Locate the cell with the specified text and output its (x, y) center coordinate. 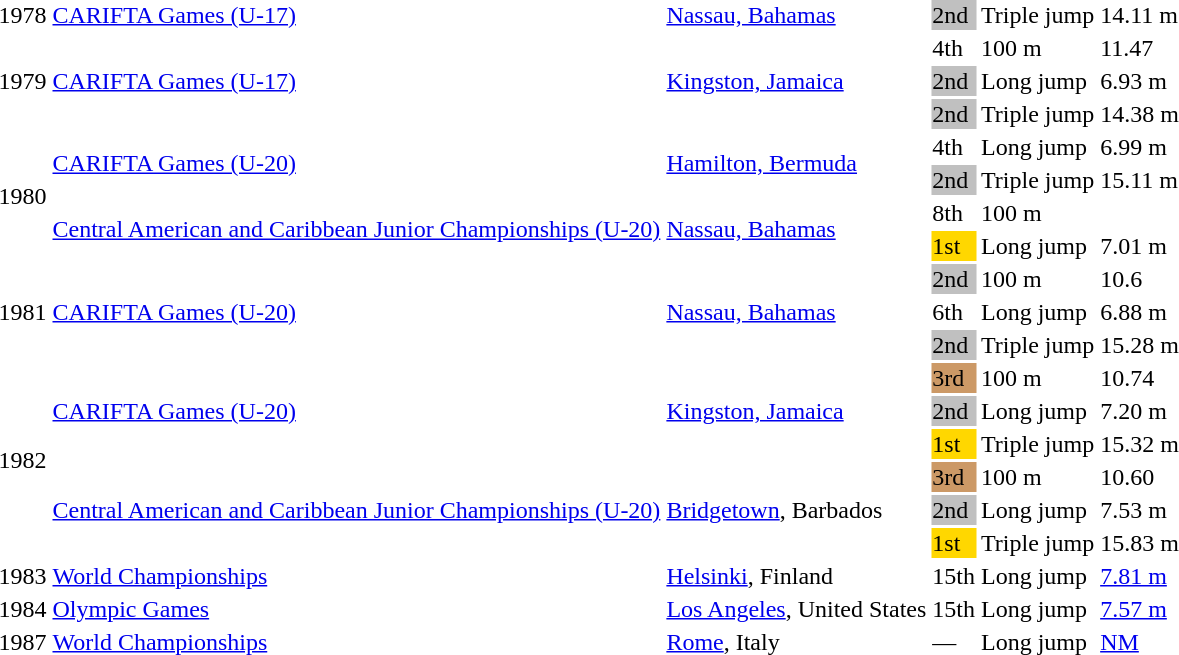
Hamilton, Bermuda (796, 164)
Bridgetown, Barbados (796, 510)
Helsinki, Finland (796, 576)
Olympic Games (356, 609)
Los Angeles, United States (796, 609)
8th (954, 213)
6th (954, 312)
World Championships (356, 576)
